Return [x, y] of the center of cell containing provided text 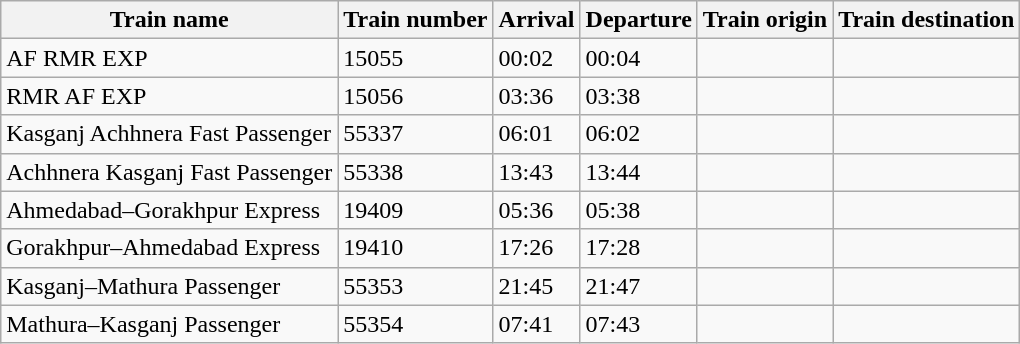
55354 [416, 324]
Train name [170, 20]
06:01 [536, 134]
Kasganj–Mathura Passenger [170, 286]
19410 [416, 248]
Mathura–Kasganj Passenger [170, 324]
Achhnera Kasganj Fast Passenger [170, 172]
00:02 [536, 58]
21:45 [536, 286]
Kasganj Achhnera Fast Passenger [170, 134]
13:44 [638, 172]
15055 [416, 58]
05:38 [638, 210]
17:26 [536, 248]
06:02 [638, 134]
07:41 [536, 324]
19409 [416, 210]
55337 [416, 134]
Departure [638, 20]
07:43 [638, 324]
RMR AF EXP [170, 96]
Arrival [536, 20]
03:38 [638, 96]
AF RMR EXP [170, 58]
05:36 [536, 210]
Train destination [926, 20]
13:43 [536, 172]
17:28 [638, 248]
00:04 [638, 58]
Ahmedabad–Gorakhpur Express [170, 210]
55338 [416, 172]
03:36 [536, 96]
Train origin [764, 20]
15056 [416, 96]
Gorakhpur–Ahmedabad Express [170, 248]
21:47 [638, 286]
55353 [416, 286]
Train number [416, 20]
